Search for the cell housing the specified text and yield its [X, Y] center coordinate. 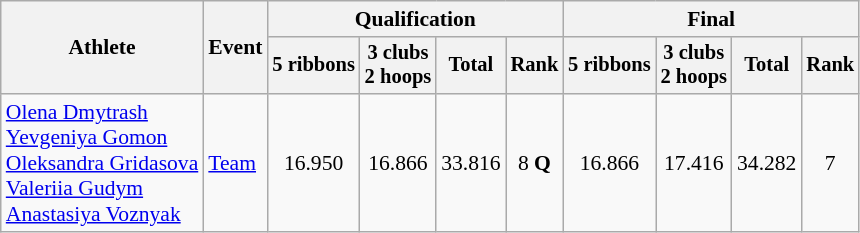
33.816 [470, 163]
Team [235, 163]
8 Q [535, 163]
7 [830, 163]
Olena DmytrashYevgeniya GomonOleksandra GridasovaValeriia GudymAnastasiya Voznyak [102, 163]
16.950 [313, 163]
Event [235, 48]
17.416 [694, 163]
Qualification [415, 19]
Final [711, 19]
34.282 [766, 163]
Athlete [102, 48]
